Determine the (X, Y) coordinate at the center of the cell enclosing the given text.  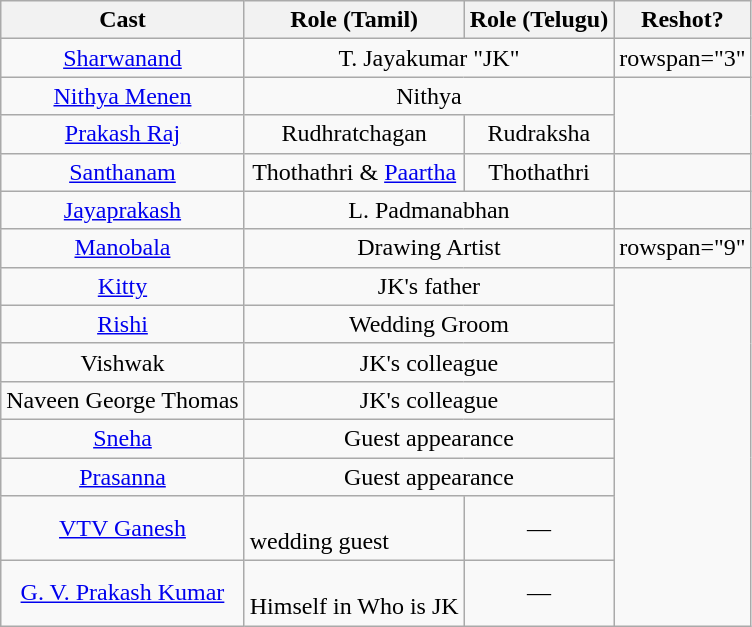
Vishwak (122, 362)
VTV Ganesh (122, 528)
Rishi (122, 324)
Cast (122, 20)
Himself in Who is JK (354, 594)
T. Jayakumar "JK" (428, 58)
Prakash Raj (122, 134)
rowspan="9" (683, 248)
Role (Tamil) (354, 20)
Naveen George Thomas (122, 400)
Nithya Menen (122, 96)
Role (Telugu) (539, 20)
Prasanna (122, 477)
wedding guest (354, 528)
Sneha (122, 438)
Thothathri & Paartha (354, 172)
rowspan="3" (683, 58)
Rudhratchagan (354, 134)
JK's father (428, 286)
Sharwanand (122, 58)
Reshot? (683, 20)
G. V. Prakash Kumar (122, 594)
Jayaprakash (122, 210)
Manobala (122, 248)
L. Padmanabhan (428, 210)
Thothathri (539, 172)
Nithya (428, 96)
Drawing Artist (428, 248)
Kitty (122, 286)
Santhanam (122, 172)
Rudraksha (539, 134)
Wedding Groom (428, 324)
